Return [X, Y] of the center of cell containing provided text 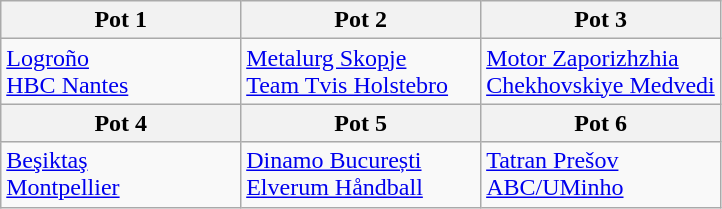
Metalurg Skopje Team Tvis Holstebro [361, 72]
Pot 4 [121, 123]
Pot 1 [121, 20]
Pot 5 [361, 123]
Logroño HBC Nantes [121, 72]
Pot 2 [361, 20]
Beşiktaş Montpellier [121, 174]
Dinamo București Elverum Håndball [361, 174]
Motor Zaporizhzhia Chekhovskiye Medvedi [601, 72]
Tatran Prešov ABC/UMinho [601, 174]
Pot 6 [601, 123]
Pot 3 [601, 20]
